Extract the [x, y] coordinate from the center of the cell holding the provided text.  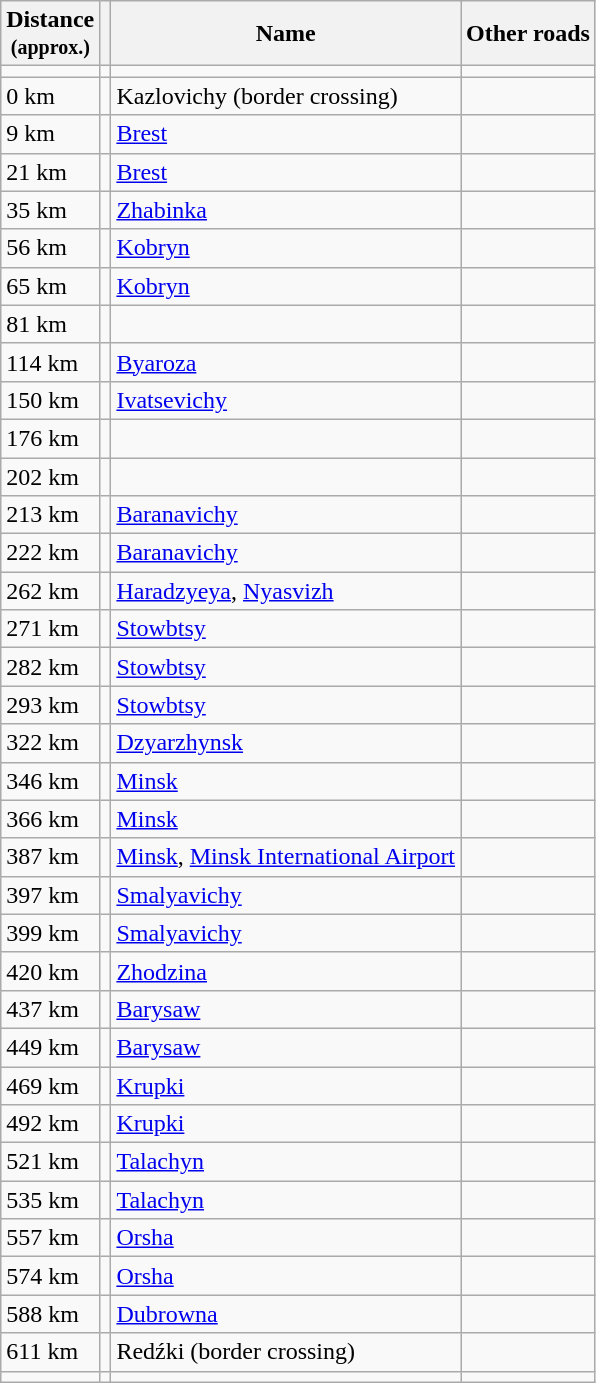
Other roads [528, 34]
56 km [50, 248]
521 km [50, 1162]
469 km [50, 1085]
397 km [50, 895]
65 km [50, 286]
Ivatsevichy [286, 400]
176 km [50, 438]
Dubrowna [286, 1314]
0 km [50, 96]
399 km [50, 933]
Name [286, 34]
Haradzyeya, Nyasvizh [286, 591]
Kazlovichy (border crossing) [286, 96]
588 km [50, 1314]
492 km [50, 1124]
Minsk, Minsk International Airport [286, 857]
9 km [50, 134]
202 km [50, 477]
574 km [50, 1276]
420 km [50, 971]
387 km [50, 857]
271 km [50, 629]
322 km [50, 743]
Redźki (border crossing) [286, 1352]
437 km [50, 1009]
Distance(approx.) [50, 34]
35 km [50, 210]
449 km [50, 1047]
Zhodzina [286, 971]
Zhabinka [286, 210]
282 km [50, 667]
611 km [50, 1352]
222 km [50, 553]
81 km [50, 324]
293 km [50, 705]
Byaroza [286, 362]
346 km [50, 781]
114 km [50, 362]
557 km [50, 1238]
366 km [50, 819]
Dzyarzhynsk [286, 743]
150 km [50, 400]
213 km [50, 515]
535 km [50, 1200]
262 km [50, 591]
21 km [50, 172]
